Provide the (x, y) coordinate of the cell's center where the given text is located.  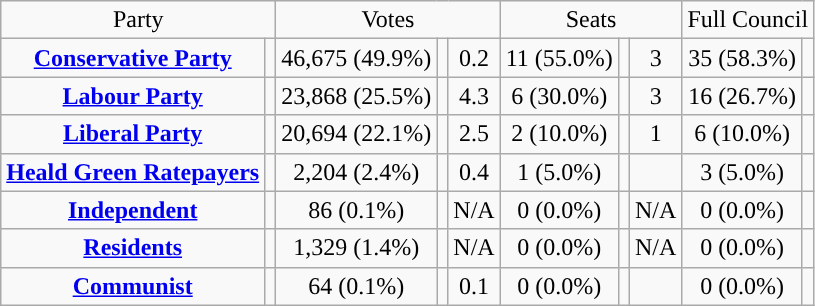
Party (138, 20)
1 (5.0%) (559, 172)
Labour Party (133, 96)
Independent (133, 210)
4.3 (474, 96)
Full Council (748, 20)
Conservative Party (133, 58)
3 (5.0%) (742, 172)
6 (30.0%) (559, 96)
64 (0.1%) (356, 286)
16 (26.7%) (742, 96)
0.1 (474, 286)
46,675 (49.9%) (356, 58)
23,868 (25.5%) (356, 96)
0.2 (474, 58)
6 (10.0%) (742, 134)
2.5 (474, 134)
Liberal Party (133, 134)
11 (55.0%) (559, 58)
1 (655, 134)
0.4 (474, 172)
86 (0.1%) (356, 210)
Votes (388, 20)
35 (58.3%) (742, 58)
Seats (591, 20)
2,204 (2.4%) (356, 172)
Residents (133, 248)
Communist (133, 286)
Heald Green Ratepayers (133, 172)
1,329 (1.4%) (356, 248)
20,694 (22.1%) (356, 134)
2 (10.0%) (559, 134)
